Capture the cell that displays the provided text and extract its [X, Y] central coordinate. 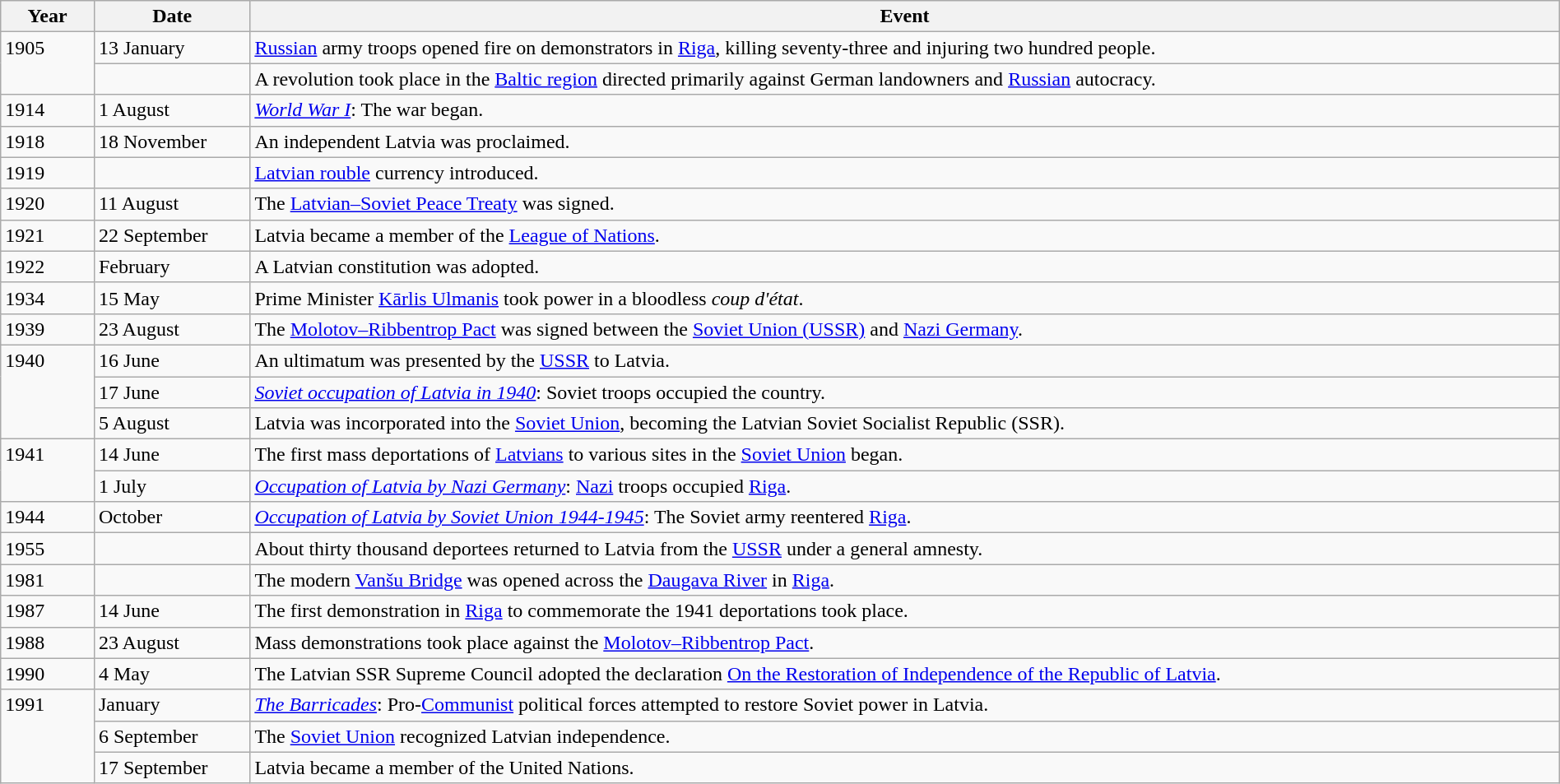
The Barricades: Pro-Communist political forces attempted to restore Soviet power in Latvia. [905, 705]
1920 [48, 204]
Event [905, 16]
1944 [48, 517]
1 August [171, 110]
15 May [171, 298]
1934 [48, 298]
Latvia became a member of the United Nations. [905, 768]
About thirty thousand deportees returned to Latvia from the USSR under a general amnesty. [905, 549]
A revolution took place in the Baltic region directed primarily against German landowners and Russian autocracy. [905, 79]
1921 [48, 235]
February [171, 267]
1987 [48, 611]
1981 [48, 580]
An ultimatum was presented by the USSR to Latvia. [905, 360]
An independent Latvia was proclaimed. [905, 141]
1914 [48, 110]
1991 [48, 736]
1955 [48, 549]
The Soviet Union recognized Latvian independence. [905, 736]
1939 [48, 329]
1941 [48, 471]
The first mass deportations of Latvians to various sites in the Soviet Union began. [905, 455]
A Latvian constitution was adopted. [905, 267]
11 August [171, 204]
The first demonstration in Riga to commemorate the 1941 deportations took place. [905, 611]
1 July [171, 486]
The Molotov–Ribbentrop Pact was signed between the Soviet Union (USSR) and Nazi Germany. [905, 329]
6 September [171, 736]
World War I: The war began. [905, 110]
18 November [171, 141]
Year [48, 16]
5 August [171, 424]
1988 [48, 643]
Latvia was incorporated into the Soviet Union, becoming the Latvian Soviet Socialist Republic (SSR). [905, 424]
Date [171, 16]
Occupation of Latvia by Soviet Union 1944-1945: The Soviet army reentered Riga. [905, 517]
1905 [48, 63]
Mass demonstrations took place against the Molotov–Ribbentrop Pact. [905, 643]
Soviet occupation of Latvia in 1940: Soviet troops occupied the country. [905, 392]
1990 [48, 674]
Prime Minister Kārlis Ulmanis took power in a bloodless coup d'état. [905, 298]
16 June [171, 360]
January [171, 705]
The Latvian–Soviet Peace Treaty was signed. [905, 204]
October [171, 517]
1919 [48, 173]
22 September [171, 235]
1940 [48, 392]
Occupation of Latvia by Nazi Germany: Nazi troops occupied Riga. [905, 486]
1918 [48, 141]
Russian army troops opened fire on demonstrators in Riga, killing seventy-three and injuring two hundred people. [905, 48]
Latvian rouble currency introduced. [905, 173]
4 May [171, 674]
17 September [171, 768]
The Latvian SSR Supreme Council adopted the declaration On the Restoration of Independence of the Republic of Latvia. [905, 674]
Latvia became a member of the League of Nations. [905, 235]
13 January [171, 48]
The modern Vanšu Bridge was opened across the Daugava River in Riga. [905, 580]
1922 [48, 267]
17 June [171, 392]
